Detect which cell encompasses the target text, then output its (X, Y) center coordinate. 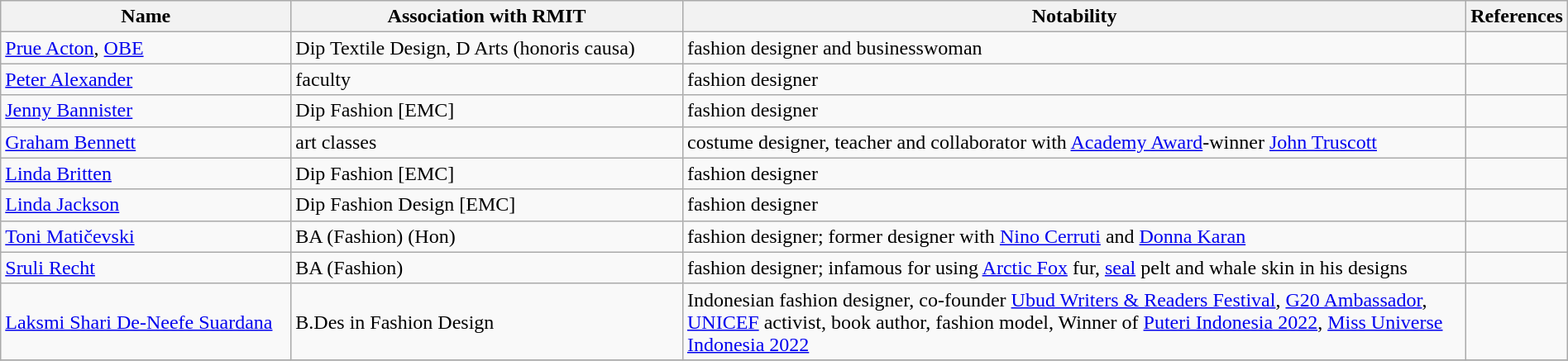
References (1517, 17)
Notability (1073, 17)
Graham Bennett (146, 142)
fashion designer; infamous for using Arctic Fox fur, seal pelt and whale skin in his designs (1073, 268)
Laksmi Shari De-Neefe Suardana (146, 321)
faculty (487, 79)
costume designer, teacher and collaborator with Academy Award-winner John Truscott (1073, 142)
Linda Jackson (146, 205)
Linda Britten (146, 173)
Name (146, 17)
Association with RMIT (487, 17)
Peter Alexander (146, 79)
fashion designer; former designer with Nino Cerruti and Donna Karan (1073, 236)
Sruli Recht (146, 268)
fashion designer and businesswoman (1073, 48)
Jenny Bannister (146, 111)
Dip Textile Design, D Arts (honoris causa) (487, 48)
Prue Acton, OBE (146, 48)
Dip Fashion Design [EMC] (487, 205)
B.Des in Fashion Design (487, 321)
Toni Matičevski (146, 236)
BA (Fashion) (Hon) (487, 236)
BA (Fashion) (487, 268)
art classes (487, 142)
